Return [X, Y] of the center of cell containing provided text 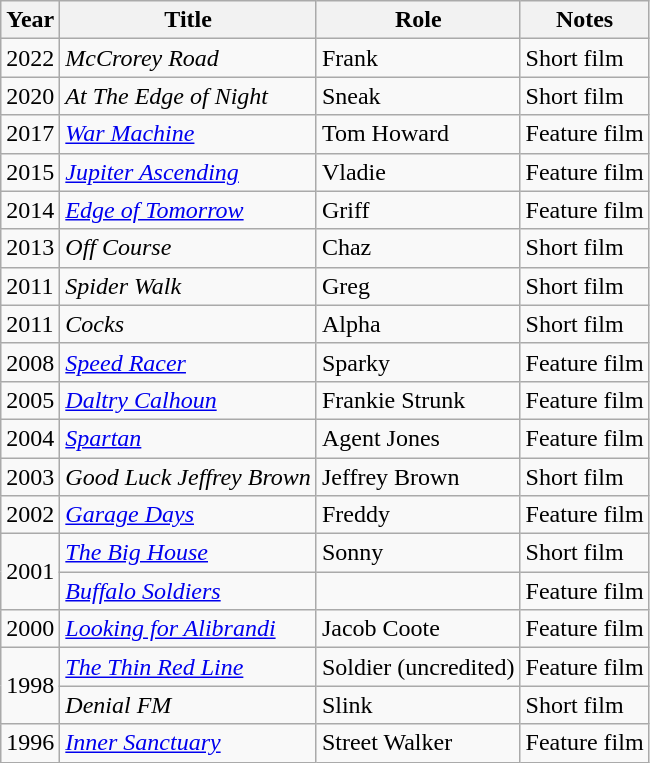
2005 [30, 400]
Freddy [418, 515]
McCrorey Road [188, 58]
Daltry Calhoun [188, 400]
Good Luck Jeffrey Brown [188, 477]
Role [418, 20]
2004 [30, 438]
1998 [30, 686]
Year [30, 20]
Buffalo Soldiers [188, 591]
Garage Days [188, 515]
Speed Racer [188, 362]
War Machine [188, 134]
Street Walker [418, 743]
Edge of Tomorrow [188, 210]
Spartan [188, 438]
Jupiter Ascending [188, 172]
Notes [584, 20]
2014 [30, 210]
2017 [30, 134]
The Big House [188, 553]
2002 [30, 515]
Title [188, 20]
2015 [30, 172]
2022 [30, 58]
Alpha [418, 324]
1996 [30, 743]
The Thin Red Line [188, 667]
Sneak [418, 96]
2001 [30, 572]
Frankie Strunk [418, 400]
2013 [30, 248]
Agent Jones [418, 438]
Sparky [418, 362]
Slink [418, 705]
At The Edge of Night [188, 96]
Jacob Coote [418, 629]
Griff [418, 210]
Tom Howard [418, 134]
Off Course [188, 248]
Greg [418, 286]
Sonny [418, 553]
Soldier (uncredited) [418, 667]
2020 [30, 96]
2008 [30, 362]
2000 [30, 629]
Inner Sanctuary [188, 743]
Frank [418, 58]
Denial FM [188, 705]
Cocks [188, 324]
Looking for Alibrandi [188, 629]
2003 [30, 477]
Jeffrey Brown [418, 477]
Spider Walk [188, 286]
Chaz [418, 248]
Vladie [418, 172]
